Locate the cell with the specified text and output its [x, y] center coordinate. 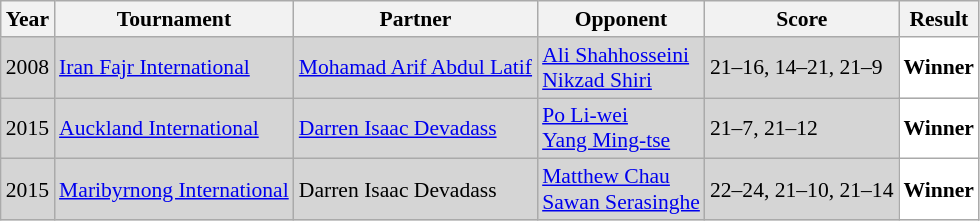
22–24, 21–10, 21–14 [802, 190]
Partner [416, 19]
Score [802, 19]
Tournament [174, 19]
Po Li-wei Yang Ming-tse [621, 128]
Auckland International [174, 128]
Opponent [621, 19]
Mohamad Arif Abdul Latif [416, 68]
Ali Shahhosseini Nikzad Shiri [621, 68]
Matthew Chau Sawan Serasinghe [621, 190]
Maribyrnong International [174, 190]
Year [28, 19]
Result [940, 19]
2008 [28, 68]
Iran Fajr International [174, 68]
21–7, 21–12 [802, 128]
21–16, 14–21, 21–9 [802, 68]
